Pinpoint the cell where the given text exists, returning its [X, Y] midpoint coordinate. 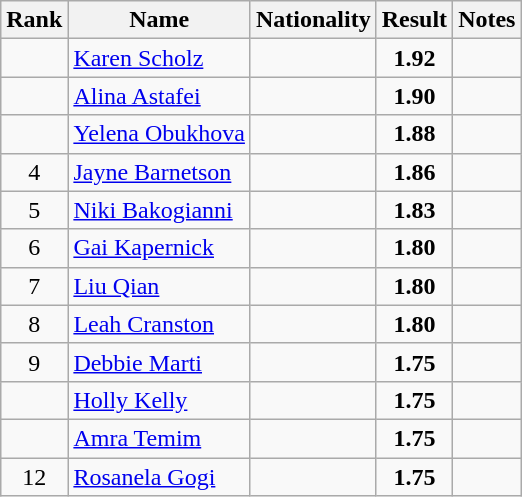
Debbie Marti [160, 362]
1.92 [414, 58]
Name [160, 20]
Nationality [313, 20]
Amra Temim [160, 438]
4 [34, 172]
6 [34, 248]
Niki Bakogianni [160, 210]
8 [34, 324]
7 [34, 286]
9 [34, 362]
Gai Kapernick [160, 248]
Notes [487, 20]
5 [34, 210]
Leah Cranston [160, 324]
1.88 [414, 134]
Karen Scholz [160, 58]
Rank [34, 20]
Liu Qian [160, 286]
Alina Astafei [160, 96]
Yelena Obukhova [160, 134]
1.83 [414, 210]
1.90 [414, 96]
1.86 [414, 172]
Result [414, 20]
Jayne Barnetson [160, 172]
Rosanela Gogi [160, 477]
12 [34, 477]
Holly Kelly [160, 400]
